From the cell containing the given text, extract its center point as (X, Y) coordinate. 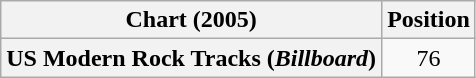
Position (429, 20)
US Modern Rock Tracks (Billboard) (192, 58)
Chart (2005) (192, 20)
76 (429, 58)
